Return [X, Y] of the center of cell containing provided text 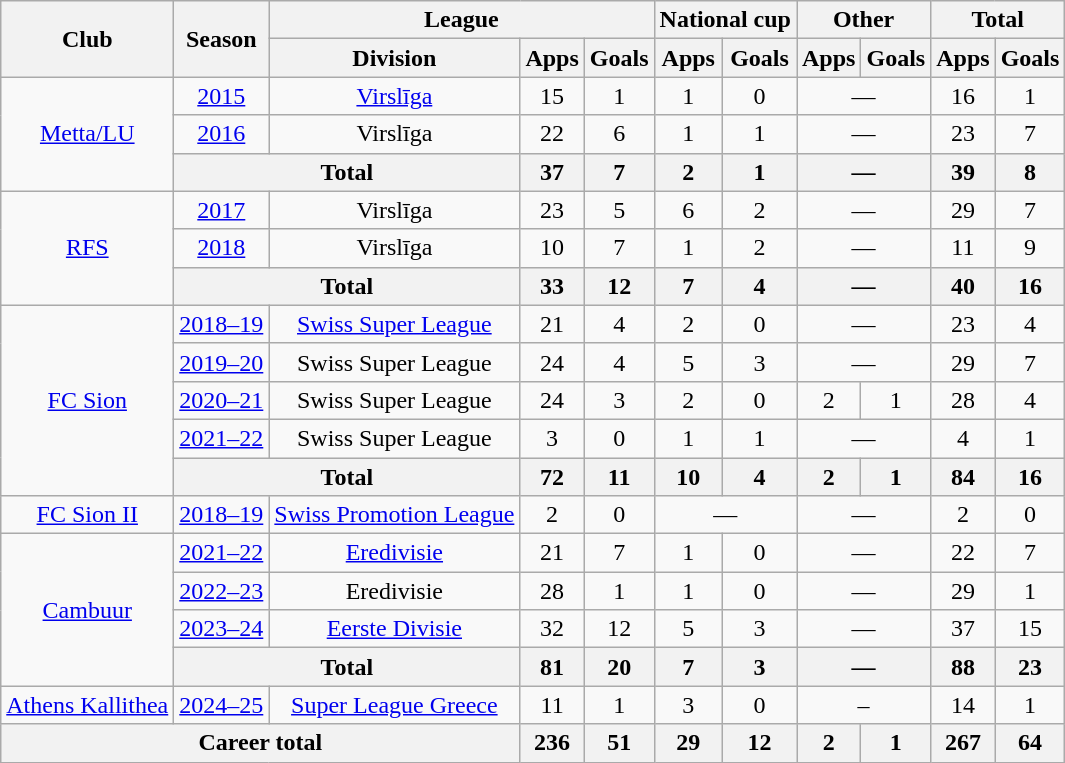
FC Sion [88, 400]
267 [963, 743]
League [462, 20]
14 [963, 705]
39 [963, 172]
Cambuur [88, 610]
236 [552, 743]
– [863, 705]
2023–24 [222, 629]
Eerste Divisie [394, 629]
2020–21 [222, 400]
32 [552, 629]
Season [222, 39]
2024–25 [222, 705]
2015 [222, 96]
51 [619, 743]
Metta/LU [88, 134]
Other [863, 20]
2018 [222, 248]
Career total [260, 743]
Swiss Promotion League [394, 515]
33 [552, 286]
9 [1030, 248]
20 [619, 667]
64 [1030, 743]
Club [88, 39]
72 [552, 477]
RFS [88, 248]
FC Sion II [88, 515]
Super League Greece [394, 705]
40 [963, 286]
Athens Kallithea [88, 705]
2016 [222, 134]
88 [963, 667]
Division [394, 58]
2019–20 [222, 362]
81 [552, 667]
84 [963, 477]
8 [1030, 172]
2022–23 [222, 591]
2017 [222, 210]
National cup [725, 20]
